Detect which cell encompasses the target text, then output its [X, Y] center coordinate. 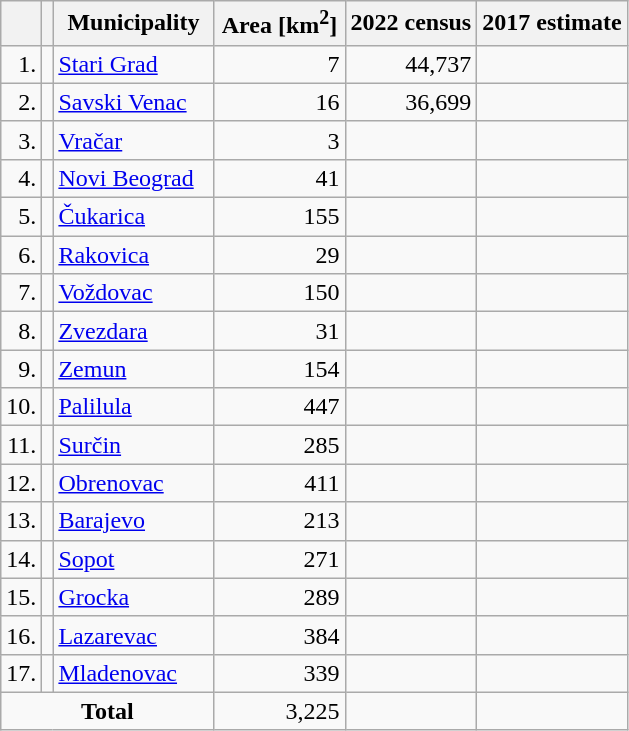
Surčin [134, 445]
13. [22, 521]
12. [22, 483]
Savski Venac [134, 102]
6. [22, 255]
339 [280, 673]
Zvezdara [134, 331]
8. [22, 331]
447 [280, 407]
Lazarevac [134, 635]
Čukarica [134, 217]
31 [280, 331]
Vračar [134, 140]
Palilula [134, 407]
3 [280, 140]
Mladenovac [134, 673]
3,225 [280, 711]
10. [22, 407]
Stari Grad [134, 64]
271 [280, 559]
9. [22, 369]
411 [280, 483]
150 [280, 293]
154 [280, 369]
Municipality [134, 24]
Sopot [134, 559]
1. [22, 64]
2017 estimate [552, 24]
4. [22, 178]
41 [280, 178]
2022 census [411, 24]
289 [280, 597]
2. [22, 102]
36,699 [411, 102]
14. [22, 559]
16. [22, 635]
Barajevo [134, 521]
213 [280, 521]
Obrenovac [134, 483]
29 [280, 255]
7. [22, 293]
384 [280, 635]
Novi Beograd [134, 178]
15. [22, 597]
5. [22, 217]
11. [22, 445]
155 [280, 217]
Zemun [134, 369]
Rakovica [134, 255]
285 [280, 445]
Grocka [134, 597]
Area [km2] [280, 24]
Total [108, 711]
7 [280, 64]
3. [22, 140]
17. [22, 673]
44,737 [411, 64]
16 [280, 102]
Voždovac [134, 293]
